Find where the given text appears and provide that cell's center as (X, Y) coordinate. 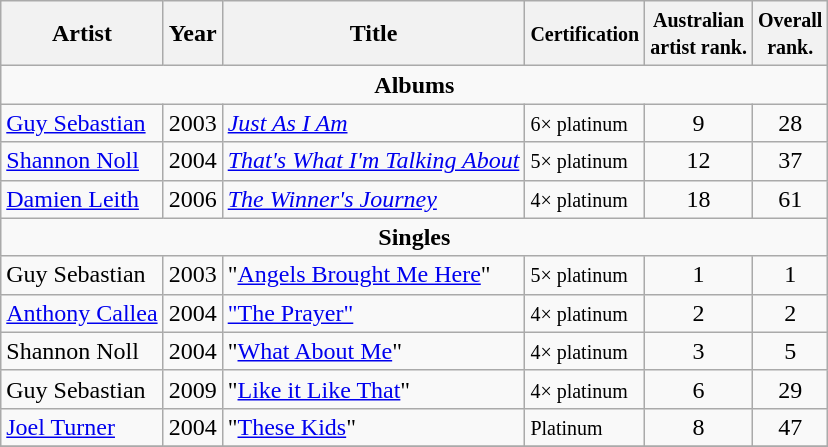
The Winner's Journey (374, 199)
5 (790, 351)
47 (790, 427)
37 (790, 161)
Platinum (585, 427)
Certification (585, 34)
Albums (414, 85)
9 (699, 123)
Joel Turner (82, 427)
Artist (82, 34)
Year (192, 34)
3 (699, 351)
12 (699, 161)
Title (374, 34)
18 (699, 199)
Australianartist rank. (699, 34)
Anthony Callea (82, 313)
2009 (192, 389)
6× platinum (585, 123)
"Like it Like That" (374, 389)
28 (790, 123)
"These Kids" (374, 427)
2006 (192, 199)
"Angels Brought Me Here" (374, 275)
Overall rank. (790, 34)
29 (790, 389)
8 (699, 427)
6 (699, 389)
Just As I Am (374, 123)
"The Prayer" (374, 313)
Damien Leith (82, 199)
61 (790, 199)
That's What I'm Talking About (374, 161)
"What About Me" (374, 351)
Singles (414, 237)
